Return the [x, y] coordinate for the center point of the cell that contains the specified text.  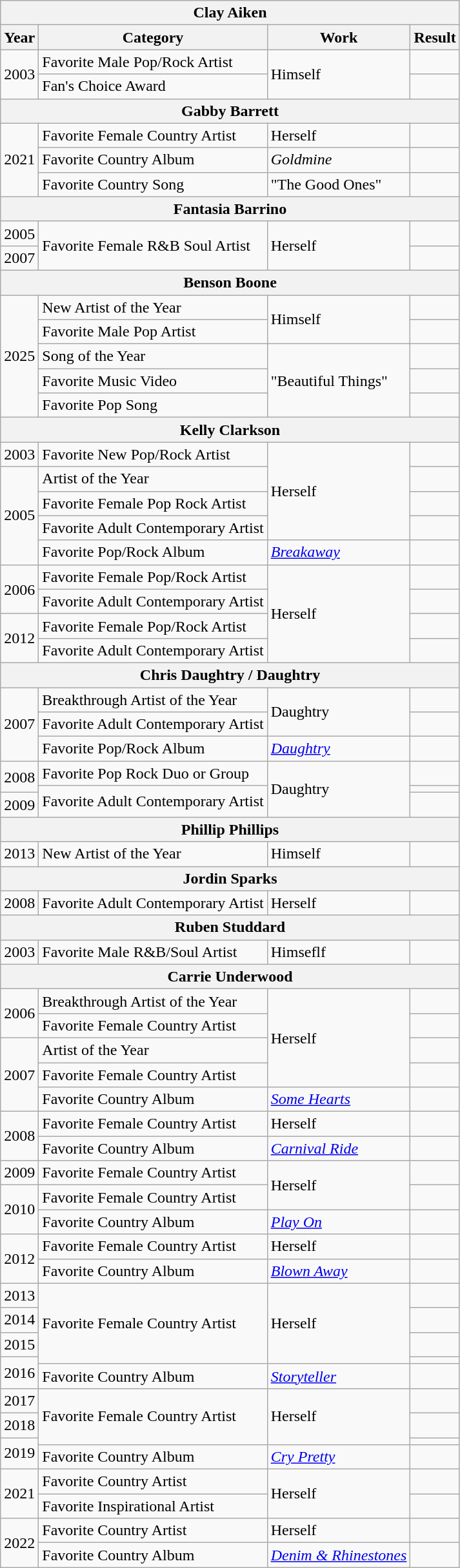
Some Hearts [339, 1099]
Favorite Pop Rock Duo or Group [153, 773]
2010 [19, 1210]
2019 [19, 1453]
Favorite Male R&B/Soul Artist [153, 952]
Result [435, 37]
Clay Aiken [230, 13]
Gabby Barrett [230, 111]
Favorite Male Pop/Rock Artist [153, 62]
2016 [19, 1373]
Storyteller [339, 1376]
Song of the Year [153, 356]
Jordin Sparks [230, 878]
2014 [19, 1320]
Chris Daughtry / Daughtry [230, 675]
2017 [19, 1400]
Carrie Underwood [230, 976]
Benson Boone [230, 282]
"The Good Ones" [339, 184]
2015 [19, 1344]
Favorite Pop Song [153, 405]
Favorite Inspirational Artist [153, 1506]
2025 [19, 356]
Goldmine [339, 160]
Ruben Studdard [230, 927]
Fan's Choice Award [153, 86]
Favorite Female Pop Rock Artist [153, 503]
Work [339, 37]
Favorite Music Video [153, 381]
Carnival Ride [339, 1148]
Fantasia Barrino [230, 209]
Cry Pretty [339, 1457]
Favorite Male Pop Artist [153, 332]
Blown Away [339, 1271]
Favorite New Pop/Rock Artist [153, 454]
Kelly Clarkson [230, 430]
Category [153, 37]
Denim & Rhinestones [339, 1555]
Year [19, 37]
2022 [19, 1543]
Breakaway [339, 552]
Favorite Female R&B Soul Artist [153, 246]
Phillip Phillips [230, 829]
Favorite Country Song [153, 184]
Himseflf [339, 952]
2018 [19, 1425]
"Beautiful Things" [339, 381]
Play On [339, 1222]
